Return (X, Y) of the center of cell containing provided text 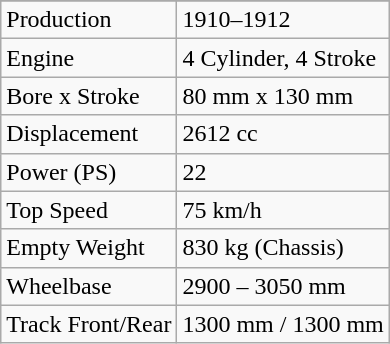
Power (PS) (89, 172)
80 mm x 130 mm (283, 96)
Production (89, 20)
Track Front/Rear (89, 324)
75 km/h (283, 210)
Wheelbase (89, 286)
Bore x Stroke (89, 96)
Empty Weight (89, 248)
4 Cylinder, 4 Stroke (283, 58)
Top Speed (89, 210)
830 kg (Chassis) (283, 248)
2612 cc (283, 134)
Engine (89, 58)
22 (283, 172)
Displacement (89, 134)
1300 mm / 1300 mm (283, 324)
1910–1912 (283, 20)
2900 – 3050 mm (283, 286)
